Pinpoint the cell where the given text exists, returning its (X, Y) midpoint coordinate. 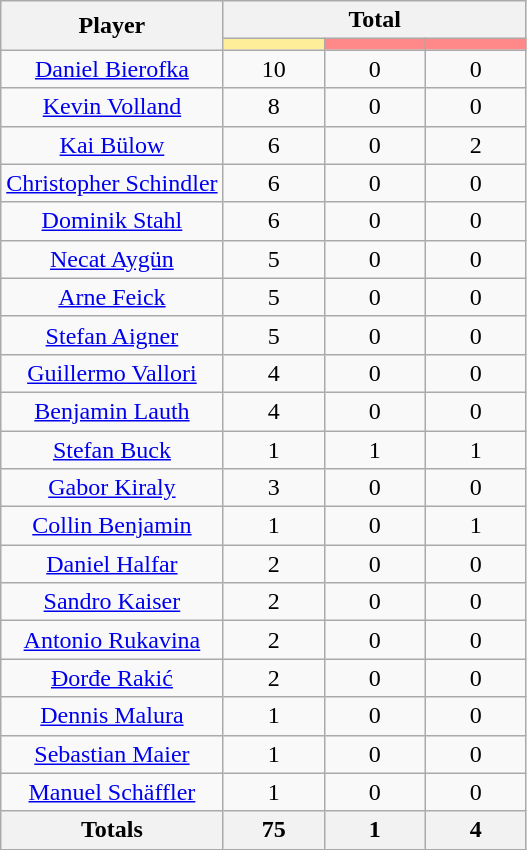
Sandro Kaiser (112, 602)
Daniel Halfar (112, 564)
Stefan Buck (112, 449)
Sebastian Maier (112, 754)
Đorđe Rakić (112, 678)
Daniel Bierofka (112, 69)
Kevin Volland (112, 107)
Necat Aygün (112, 259)
Stefan Aigner (112, 335)
Christopher Schindler (112, 183)
10 (274, 69)
Gabor Kiraly (112, 488)
Totals (112, 830)
75 (274, 830)
Total (374, 20)
Kai Bülow (112, 145)
Player (112, 26)
Arne Feick (112, 297)
Benjamin Lauth (112, 411)
3 (274, 488)
Antonio Rukavina (112, 640)
8 (274, 107)
Dennis Malura (112, 716)
Collin Benjamin (112, 526)
Manuel Schäffler (112, 792)
Dominik Stahl (112, 221)
Guillermo Vallori (112, 373)
